Capture the cell that displays the provided text and extract its [x, y] central coordinate. 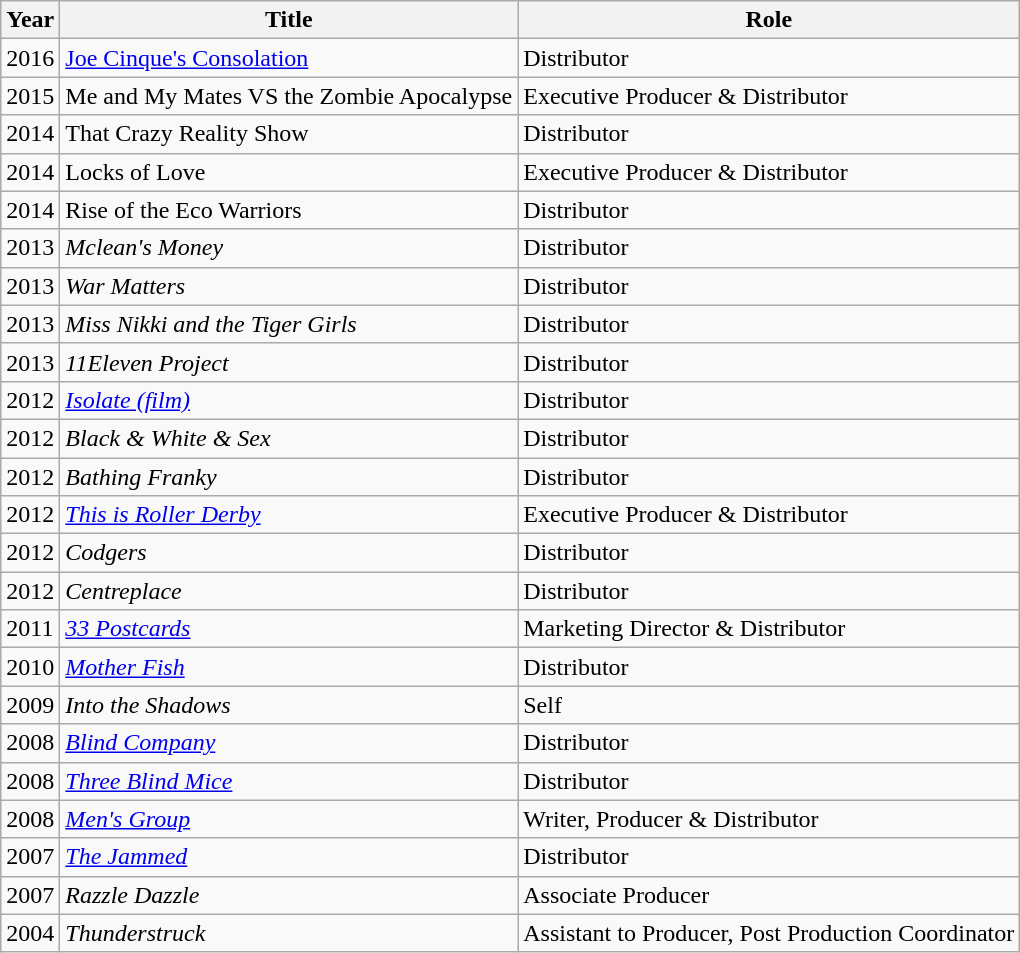
11Eleven Project [289, 362]
Isolate (film) [289, 400]
Three Blind Mice [289, 781]
2011 [30, 629]
Men's Group [289, 819]
Thunderstruck [289, 933]
2009 [30, 705]
That Crazy Reality Show [289, 134]
Mother Fish [289, 667]
2010 [30, 667]
Assistant to Producer, Post Production Coordinator [769, 933]
Self [769, 705]
This is Roller Derby [289, 515]
Black & White & Sex [289, 438]
Me and My Mates VS the Zombie Apocalypse [289, 96]
2015 [30, 96]
2016 [30, 58]
Associate Producer [769, 895]
The Jammed [289, 857]
Locks of Love [289, 172]
Blind Company [289, 743]
33 Postcards [289, 629]
Rise of the Eco Warriors [289, 210]
Mclean's Money [289, 248]
Centreplace [289, 591]
Miss Nikki and the Tiger Girls [289, 324]
Marketing Director & Distributor [769, 629]
2004 [30, 933]
Codgers [289, 553]
Razzle Dazzle [289, 895]
War Matters [289, 286]
Joe Cinque's Consolation [289, 58]
Year [30, 20]
Into the Shadows [289, 705]
Role [769, 20]
Bathing Franky [289, 477]
Title [289, 20]
Writer, Producer & Distributor [769, 819]
